Identify which cell holds the provided text, then report its (x, y) central coordinate. 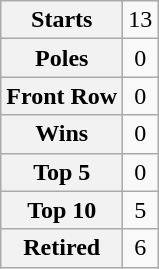
13 (140, 20)
Top 10 (62, 210)
5 (140, 210)
Wins (62, 134)
Poles (62, 58)
6 (140, 248)
Front Row (62, 96)
Starts (62, 20)
Retired (62, 248)
Top 5 (62, 172)
